Return (X, Y) of the center of cell containing provided text 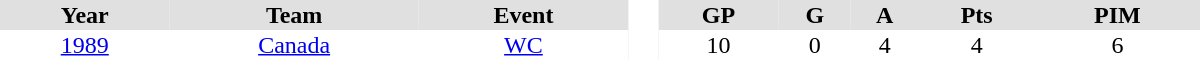
G (815, 15)
WC (524, 45)
1989 (85, 45)
Team (294, 15)
0 (815, 45)
A (885, 15)
Year (85, 15)
PIM (1118, 15)
Pts (976, 15)
6 (1118, 45)
GP (718, 15)
10 (718, 45)
Event (524, 15)
Canada (294, 45)
